Scan for the cell matching the given text and deliver its (x, y) coordinate at center. 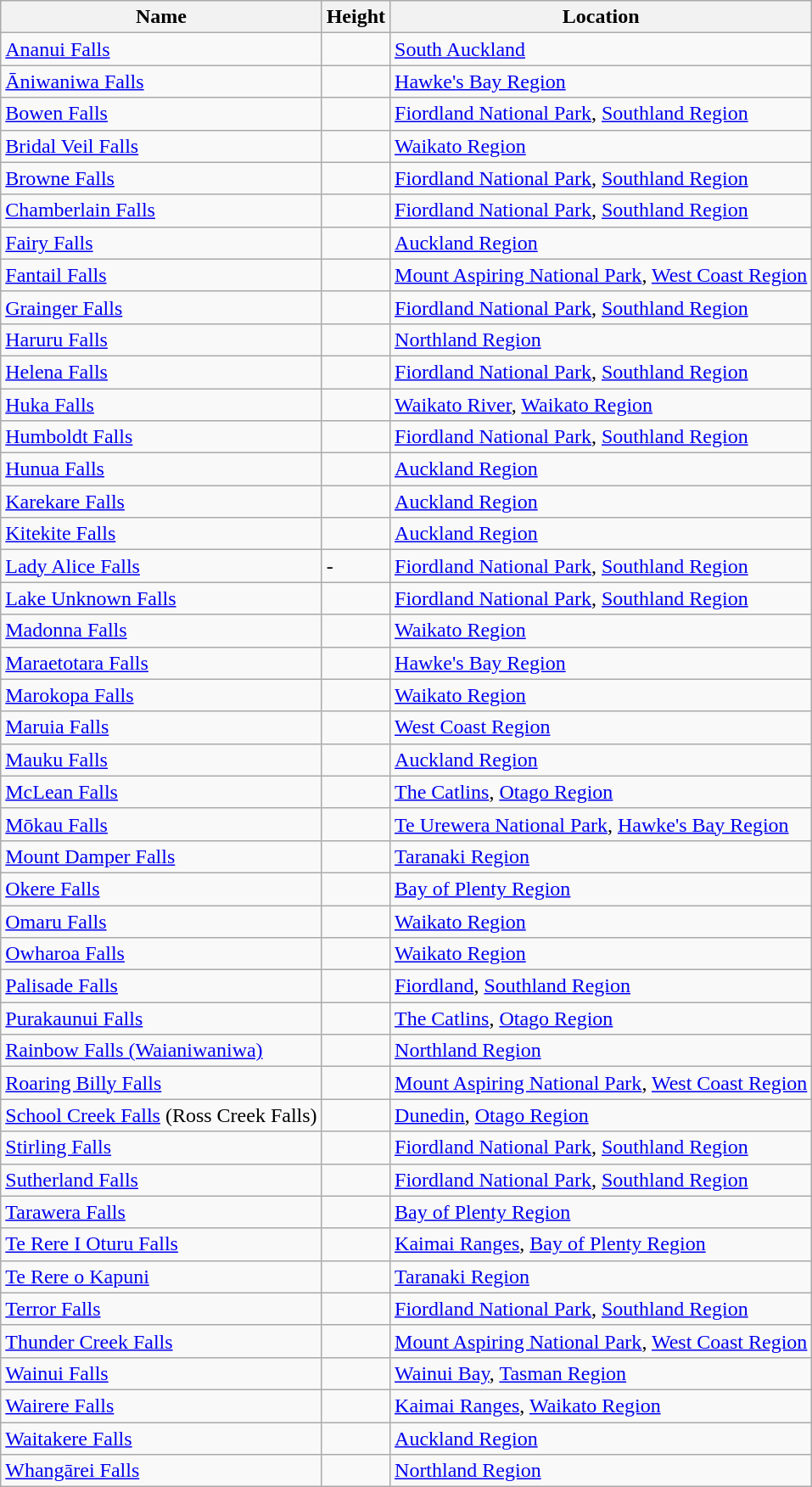
Roaring Billy Falls (161, 1083)
Height (356, 17)
Āniwaniwa Falls (161, 81)
Sutherland Falls (161, 1180)
Marokopa Falls (161, 695)
Te Rere o Kapuni (161, 1277)
Bowen Falls (161, 114)
Purakaunui Falls (161, 1018)
Thunder Creek Falls (161, 1341)
Omaru Falls (161, 921)
Haruru Falls (161, 339)
Stirling Falls (161, 1148)
Fairy Falls (161, 243)
Fantail Falls (161, 275)
Madonna Falls (161, 631)
Fiordland, Southland Region (601, 986)
Lake Unknown Falls (161, 598)
Wainui Falls (161, 1373)
Okere Falls (161, 889)
Mōkau Falls (161, 824)
Palisade Falls (161, 986)
Hunua Falls (161, 469)
Mauku Falls (161, 760)
Kaimai Ranges, Waikato Region (601, 1406)
Mount Damper Falls (161, 856)
- (356, 566)
Kaimai Ranges, Bay of Plenty Region (601, 1244)
Browne Falls (161, 178)
Humboldt Falls (161, 437)
Helena Falls (161, 372)
Kitekite Falls (161, 534)
Te Urewera National Park, Hawke's Bay Region (601, 824)
Waikato River, Waikato Region (601, 405)
Te Rere I Oturu Falls (161, 1244)
Tarawera Falls (161, 1212)
Dunedin, Otago Region (601, 1115)
Wainui Bay, Tasman Region (601, 1373)
Huka Falls (161, 405)
Karekare Falls (161, 502)
Owharoa Falls (161, 954)
Lady Alice Falls (161, 566)
Location (601, 17)
School Creek Falls (Ross Creek Falls) (161, 1115)
Chamberlain Falls (161, 210)
Terror Falls (161, 1309)
McLean Falls (161, 792)
Maraetotara Falls (161, 663)
Whangārei Falls (161, 1471)
Waitakere Falls (161, 1439)
Grainger Falls (161, 307)
Maruia Falls (161, 727)
Rainbow Falls (Waianiwaniwa) (161, 1051)
South Auckland (601, 49)
West Coast Region (601, 727)
Ananui Falls (161, 49)
Bridal Veil Falls (161, 146)
Wairere Falls (161, 1406)
Name (161, 17)
